Capture the cell that displays the provided text and extract its [X, Y] central coordinate. 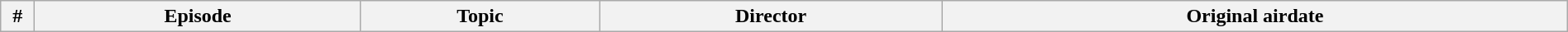
Director [771, 16]
Original airdate [1255, 16]
Episode [198, 16]
# [18, 16]
Topic [480, 16]
